Find where the given text appears and provide that cell's center as [X, Y] coordinate. 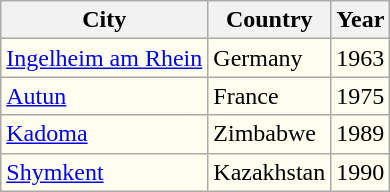
1963 [360, 58]
Kazakhstan [270, 172]
Germany [270, 58]
1990 [360, 172]
Shymkent [104, 172]
France [270, 96]
Country [270, 20]
1989 [360, 134]
City [104, 20]
Ingelheim am Rhein [104, 58]
Kadoma [104, 134]
Autun [104, 96]
Year [360, 20]
Zimbabwe [270, 134]
1975 [360, 96]
